Return the [x, y] coordinate for the center point of the cell that contains the specified text.  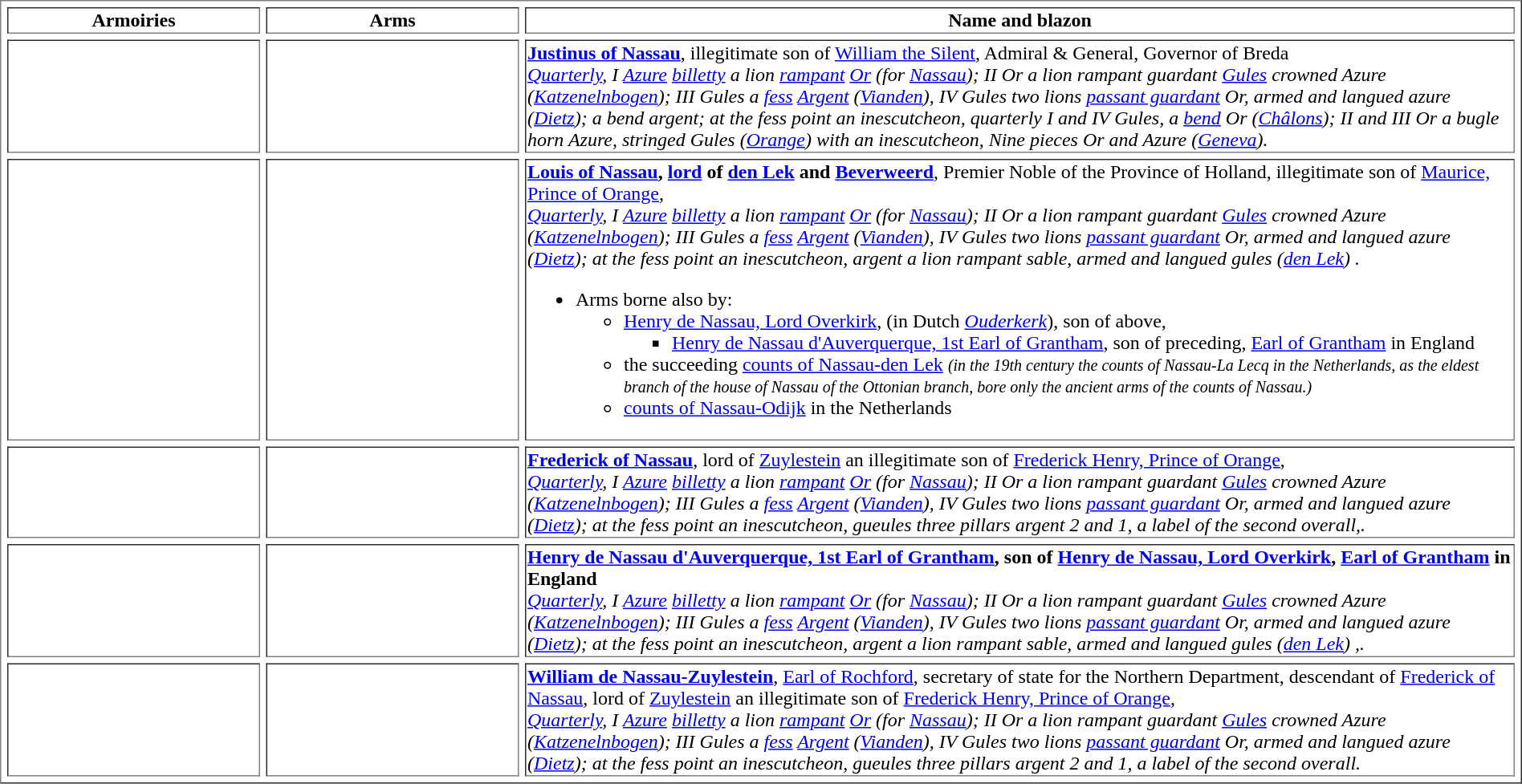
Name and blazon [1019, 21]
Armoiries [133, 21]
Arms [393, 21]
